Search for the cell housing the specified text and yield its (x, y) center coordinate. 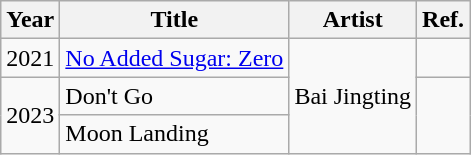
Artist (353, 20)
2023 (30, 115)
2021 (30, 58)
Year (30, 20)
Ref. (444, 20)
Moon Landing (174, 134)
Title (174, 20)
Don't Go (174, 96)
Bai Jingting (353, 96)
No Added Sugar: Zero (174, 58)
